Pinpoint the cell where the given text exists, returning its [x, y] midpoint coordinate. 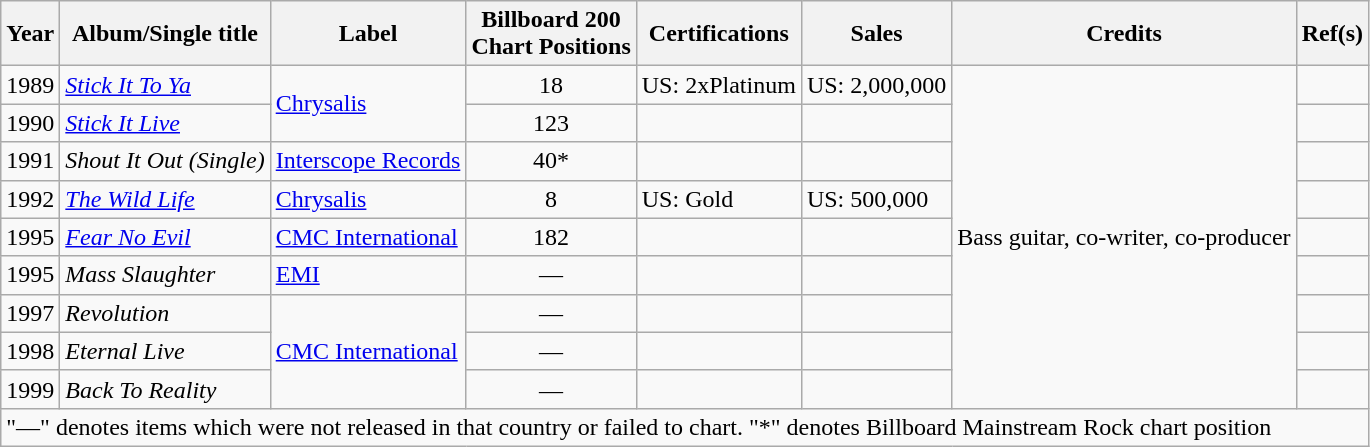
US: 2xPlatinum [718, 85]
Shout It Out (Single) [165, 161]
Credits [1124, 34]
Album/Single title [165, 34]
1991 [30, 161]
Back To Reality [165, 389]
1997 [30, 313]
Year [30, 34]
1990 [30, 123]
40* [551, 161]
1989 [30, 85]
US: 2,000,000 [876, 85]
Fear No Evil [165, 237]
182 [551, 237]
1999 [30, 389]
"—" denotes items which were not released in that country or failed to chart. "*" denotes Billboard Mainstream Rock chart position [685, 427]
Eternal Live [165, 351]
Stick It Live [165, 123]
18 [551, 85]
Certifications [718, 34]
US: Gold [718, 199]
1998 [30, 351]
The Wild Life [165, 199]
Interscope Records [368, 161]
123 [551, 123]
Billboard 200Chart Positions [551, 34]
Mass Slaughter [165, 275]
8 [551, 199]
Stick It To Ya [165, 85]
1992 [30, 199]
Revolution [165, 313]
Sales [876, 34]
Bass guitar, co-writer, co-producer [1124, 238]
EMI [368, 275]
Label [368, 34]
US: 500,000 [876, 199]
Ref(s) [1332, 34]
